Pinpoint the cell where the given text exists, returning its [X, Y] midpoint coordinate. 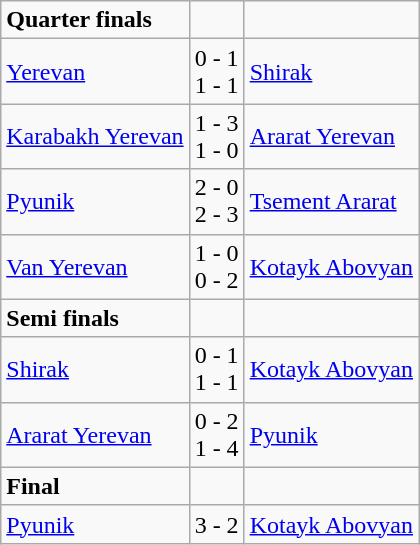
3 - 2 [216, 524]
Final [95, 486]
Yerevan [95, 72]
1 - 31 - 0 [216, 136]
Tsement Ararat [331, 202]
2 - 02 - 3 [216, 202]
Karabakh Yerevan [95, 136]
Van Yerevan [95, 266]
0 - 21 - 4 [216, 434]
Semi finals [95, 318]
1 - 00 - 2 [216, 266]
Quarter finals [95, 20]
